From the cell containing the given text, extract its center point as (x, y) coordinate. 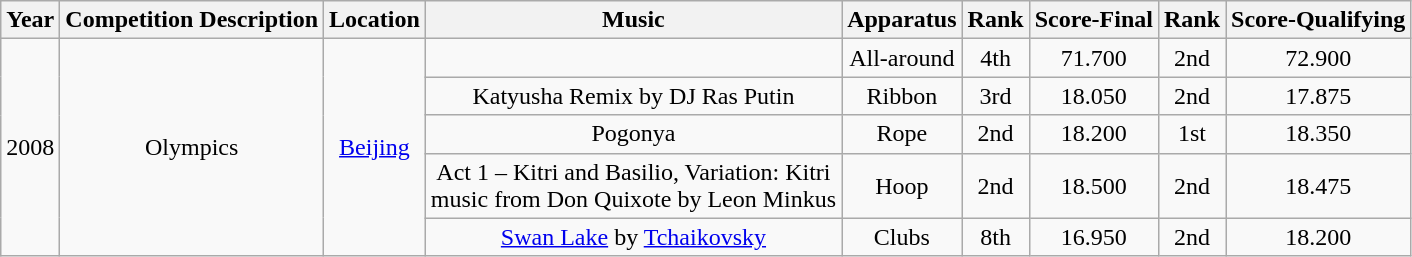
Clubs (902, 237)
18.350 (1318, 134)
8th (996, 237)
Act 1 – Kitri and Basilio, Variation: Kitri music from Don Quixote by Leon Minkus (633, 186)
18.475 (1318, 186)
3rd (996, 96)
4th (996, 58)
Swan Lake by Tchaikovsky (633, 237)
Year (30, 20)
Competition Description (192, 20)
18.050 (1094, 96)
Hoop (902, 186)
Apparatus (902, 20)
71.700 (1094, 58)
18.500 (1094, 186)
Score-Qualifying (1318, 20)
Olympics (192, 148)
2008 (30, 148)
Katyusha Remix by DJ Ras Putin (633, 96)
Location (375, 20)
Ribbon (902, 96)
1st (1192, 134)
Pogonya (633, 134)
Music (633, 20)
Beijing (375, 148)
Rope (902, 134)
All-around (902, 58)
Score-Final (1094, 20)
72.900 (1318, 58)
17.875 (1318, 96)
16.950 (1094, 237)
